Extract the (x, y) coordinate from the center of the cell holding the provided text.  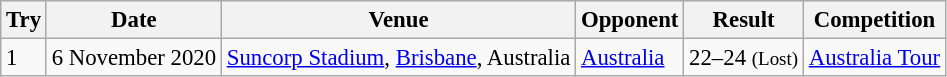
Venue (398, 20)
Opponent (630, 20)
Suncorp Stadium, Brisbane, Australia (398, 58)
Result (744, 20)
Australia Tour (874, 58)
6 November 2020 (134, 58)
Try (24, 20)
Date (134, 20)
22–24 (Lost) (744, 58)
Competition (874, 20)
1 (24, 58)
Australia (630, 58)
